From the cell containing the given text, extract its center point as (x, y) coordinate. 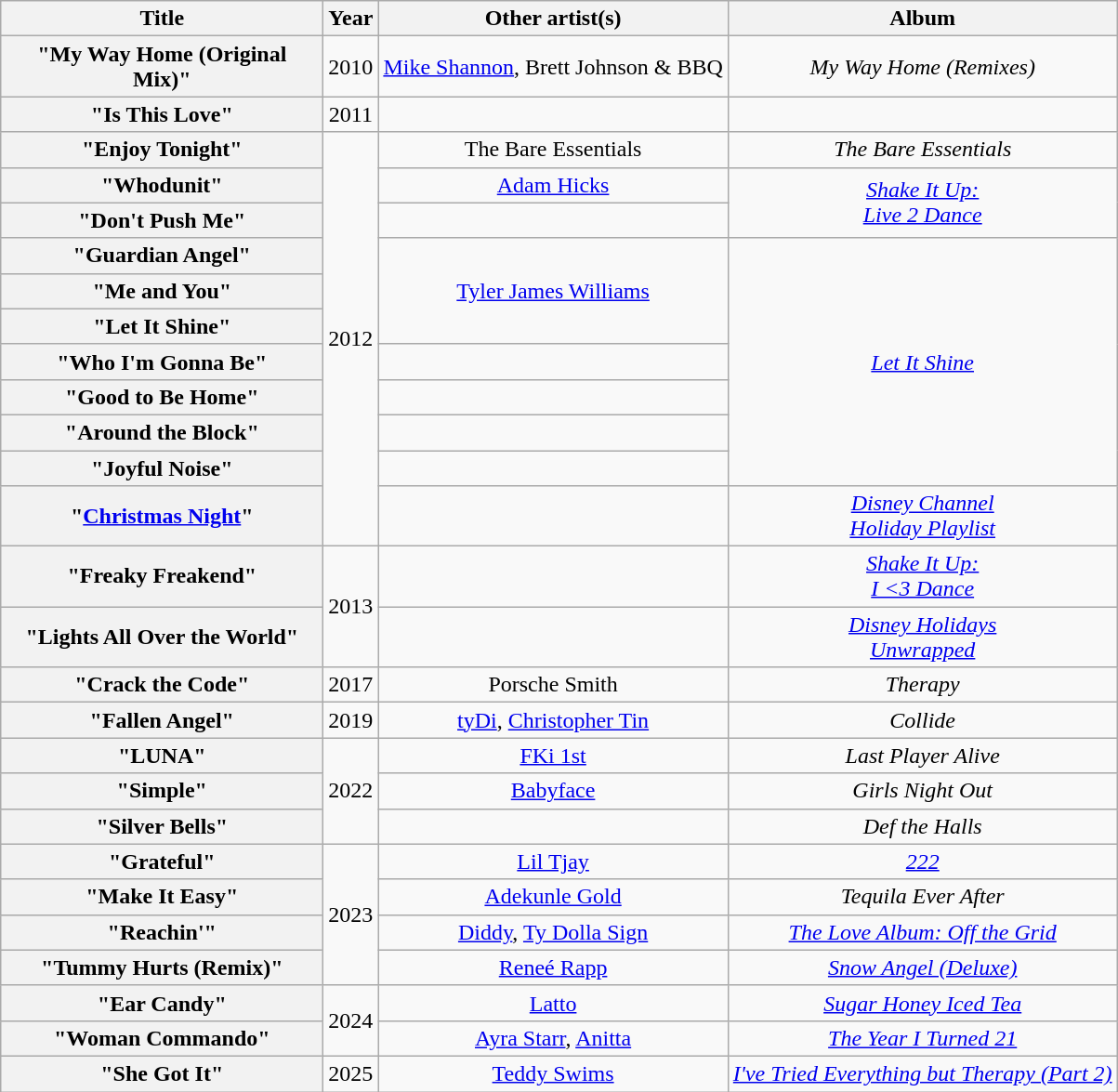
"Simple" (162, 791)
tyDi, Christopher Tin (553, 720)
Girls Night Out (922, 791)
I've Tried Everything but Therapy (Part 2) (922, 1073)
"Around the Block" (162, 432)
The Year I Turned 21 (922, 1038)
Snow Angel (Deluxe) (922, 967)
Lil Tjay (553, 862)
"Silver Bells" (162, 826)
Shake It Up: I <3 Dance (922, 576)
Disney Holidays Unwrapped (922, 638)
"Fallen Angel" (162, 720)
"Is This Love" (162, 114)
Therapy (922, 685)
2011 (351, 114)
Tyler James Williams (553, 291)
"Tummy Hurts (Remix)" (162, 967)
"Freaky Freakend" (162, 576)
Year (351, 19)
Shake It Up: Live 2 Dance (922, 203)
Babyface (553, 791)
"Reachin'" (162, 932)
Adam Hicks (553, 185)
"Let It Shine" (162, 326)
"Woman Commando" (162, 1038)
The Love Album: Off the Grid (922, 932)
"Christmas Night" (162, 517)
"LUNA" (162, 756)
Sugar Honey Iced Tea (922, 1003)
"Whodunit" (162, 185)
"My Way Home (Original Mix)" (162, 67)
2023 (351, 914)
"Guardian Angel" (162, 256)
"She Got It" (162, 1073)
"Lights All Over the World" (162, 638)
Porsche Smith (553, 685)
2025 (351, 1073)
My Way Home (Remixes) (922, 67)
Adekunle Gold (553, 897)
"Ear Candy" (162, 1003)
Latto (553, 1003)
Let It Shine (922, 362)
"Joyful Noise" (162, 467)
"Enjoy Tonight" (162, 150)
2010 (351, 67)
2022 (351, 791)
222 (922, 862)
Other artist(s) (553, 19)
Title (162, 19)
"Don't Push Me" (162, 220)
Mike Shannon, Brett Johnson & BBQ (553, 67)
2024 (351, 1020)
"Grateful" (162, 862)
2012 (351, 339)
"Crack the Code" (162, 685)
Reneé Rapp (553, 967)
2019 (351, 720)
2017 (351, 685)
Last Player Alive (922, 756)
2013 (351, 607)
Tequila Ever After (922, 897)
"Who I'm Gonna Be" (162, 362)
Album (922, 19)
Collide (922, 720)
Def the Halls (922, 826)
"Make It Easy" (162, 897)
Disney Channel Holiday Playlist (922, 517)
Ayra Starr, Anitta (553, 1038)
"Me and You" (162, 291)
"Good to Be Home" (162, 397)
FKi 1st (553, 756)
Diddy, Ty Dolla Sign (553, 932)
Teddy Swims (553, 1073)
